Find where the given text appears and provide that cell's center as [x, y] coordinate. 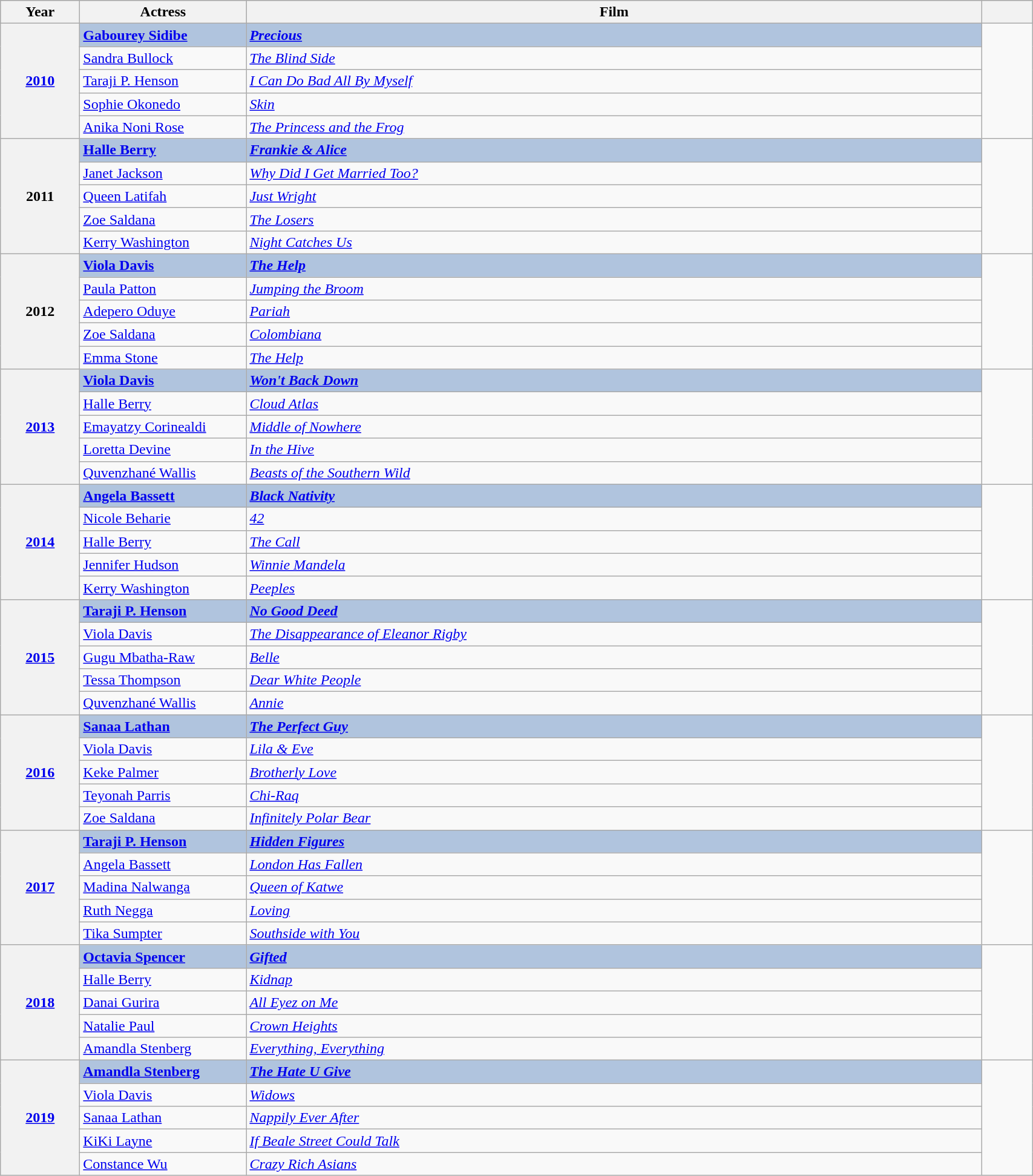
Chi-Raq [614, 795]
Jumping the Broom [614, 289]
Sophie Okonedo [163, 104]
Colombiana [614, 335]
2014 [40, 542]
Peeples [614, 588]
Paula Patton [163, 289]
2013 [40, 427]
Hidden Figures [614, 841]
Precious [614, 35]
Anika Noni Rose [163, 127]
Tessa Thompson [163, 680]
The Losers [614, 219]
Madina Nalwanga [163, 887]
Southside with You [614, 933]
Pariah [614, 312]
All Eyez on Me [614, 1002]
Beasts of the Southern Wild [614, 473]
2012 [40, 311]
Lila & Eve [614, 749]
2016 [40, 772]
Winnie Mandela [614, 565]
The Perfect Guy [614, 726]
Natalie Paul [163, 1026]
No Good Deed [614, 611]
Ruth Negga [163, 910]
Teyonah Parris [163, 795]
Brotherly Love [614, 772]
The Disappearance of Eleanor Rigby [614, 634]
Nappily Ever After [614, 1118]
Octavia Spencer [163, 956]
2011 [40, 196]
KiKi Layne [163, 1141]
2019 [40, 1118]
Tika Sumpter [163, 933]
Film [614, 12]
Gugu Mbatha-Raw [163, 657]
Kidnap [614, 979]
Crown Heights [614, 1026]
Frankie & Alice [614, 150]
In the Hive [614, 450]
2017 [40, 887]
I Can Do Bad All By Myself [614, 81]
The Hate U Give [614, 1072]
Why Did I Get Married Too? [614, 173]
Skin [614, 104]
Jennifer Hudson [163, 565]
Everything, Everything [614, 1049]
Nicole Beharie [163, 519]
Queen Latifah [163, 196]
42 [614, 519]
Black Nativity [614, 496]
Actress [163, 12]
Night Catches Us [614, 242]
Middle of Nowhere [614, 427]
Constance Wu [163, 1164]
Belle [614, 657]
Emma Stone [163, 358]
Widows [614, 1095]
Infinitely Polar Bear [614, 818]
Adepero Oduye [163, 312]
Gifted [614, 956]
Janet Jackson [163, 173]
If Beale Street Could Talk [614, 1141]
2015 [40, 657]
Keke Palmer [163, 772]
Year [40, 12]
Won't Back Down [614, 381]
Loving [614, 910]
Dear White People [614, 680]
The Blind Side [614, 58]
2010 [40, 81]
Annie [614, 703]
2018 [40, 1002]
Danai Gurira [163, 1002]
Gabourey Sidibe [163, 35]
Sandra Bullock [163, 58]
Queen of Katwe [614, 887]
Loretta Devine [163, 450]
Emayatzy Corinealdi [163, 427]
Just Wright [614, 196]
The Call [614, 542]
London Has Fallen [614, 864]
Cloud Atlas [614, 404]
Crazy Rich Asians [614, 1164]
The Princess and the Frog [614, 127]
